Determine the (x, y) coordinate at the center of the cell enclosing the given text.  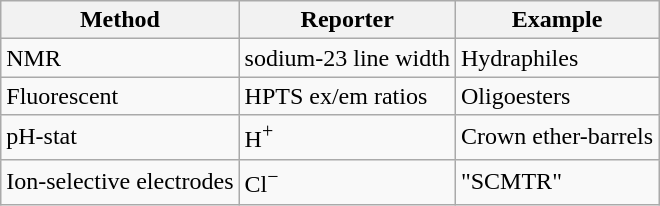
Hydraphiles (556, 58)
Cl− (347, 182)
Example (556, 20)
sodium-23 line width (347, 58)
Crown ether-barrels (556, 138)
Ion-selective electrodes (120, 182)
pH-stat (120, 138)
Oligoesters (556, 96)
H+ (347, 138)
HPTS ex/em ratios (347, 96)
Method (120, 20)
NMR (120, 58)
Fluorescent (120, 96)
Reporter (347, 20)
"SCMTR" (556, 182)
